Determine the (x, y) coordinate at the center of the cell enclosing the given text.  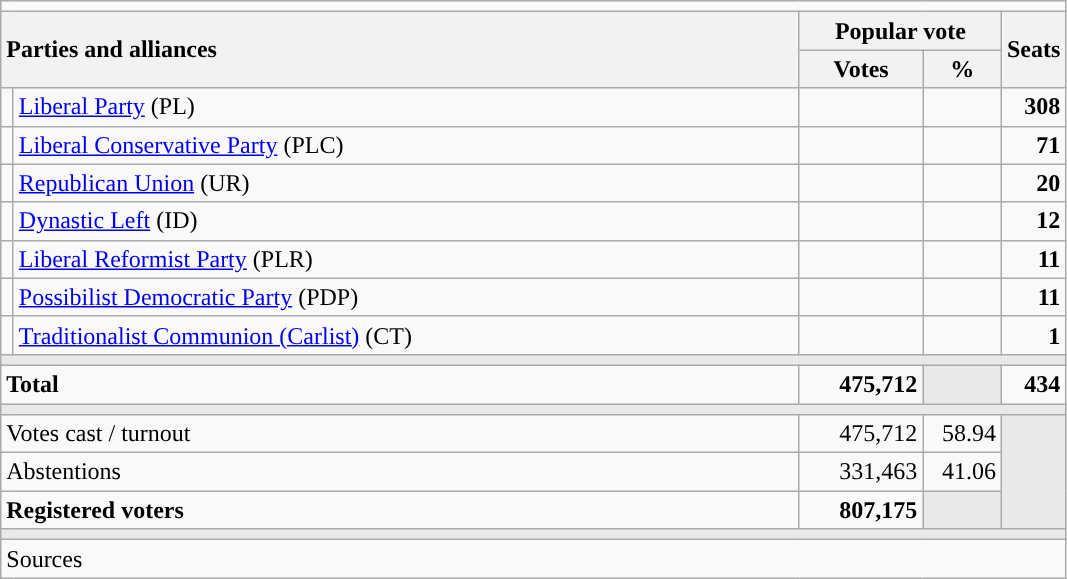
20 (1033, 183)
Sources (534, 559)
12 (1033, 221)
Liberal Party (PL) (406, 107)
1 (1033, 335)
41.06 (962, 472)
Registered voters (400, 510)
Votes cast / turnout (400, 434)
Dynastic Left (ID) (406, 221)
308 (1033, 107)
331,463 (861, 472)
Seats (1033, 50)
Possibilist Democratic Party (PDP) (406, 297)
Liberal Conservative Party (PLC) (406, 145)
Republican Union (UR) (406, 183)
Abstentions (400, 472)
Liberal Reformist Party (PLR) (406, 259)
Parties and alliances (400, 50)
807,175 (861, 510)
434 (1033, 384)
Votes (861, 69)
Total (400, 384)
Popular vote (900, 31)
Traditionalist Communion (Carlist) (CT) (406, 335)
71 (1033, 145)
58.94 (962, 434)
% (962, 69)
